Return the (X, Y) coordinate for the center point of the cell that contains the specified text.  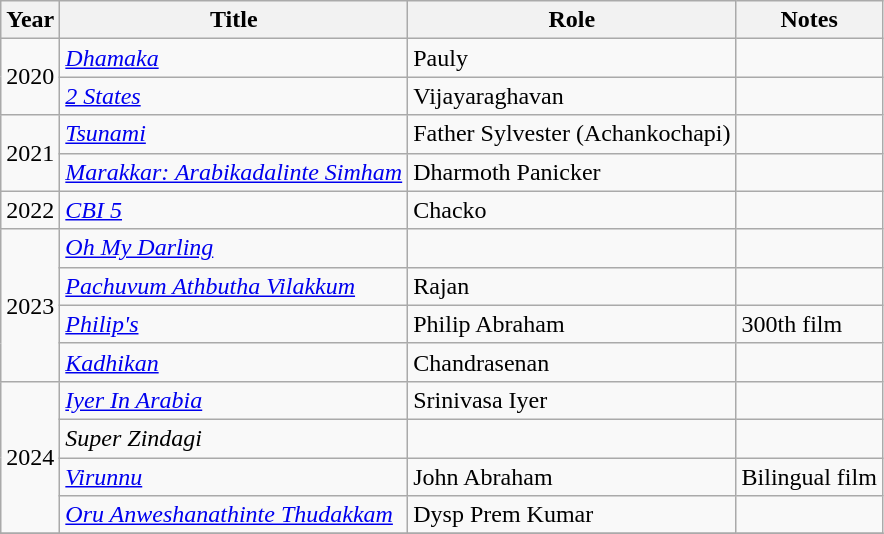
Year (30, 20)
Notes (809, 20)
Role (572, 20)
Pauly (572, 58)
John Abraham (572, 477)
Bilingual film (809, 477)
2 States (234, 96)
Vijayaraghavan (572, 96)
Oh My Darling (234, 248)
Philip Abraham (572, 324)
Kadhikan (234, 362)
Virunnu (234, 477)
Oru Anweshanathinte Thudakkam (234, 515)
Srinivasa Iyer (572, 400)
CBI 5 (234, 210)
Rajan (572, 286)
Chacko (572, 210)
Tsunami (234, 134)
Dhamaka (234, 58)
Dysp Prem Kumar (572, 515)
2022 (30, 210)
Iyer In Arabia (234, 400)
Dharmoth Panicker (572, 172)
Super Zindagi (234, 438)
2020 (30, 77)
300th film (809, 324)
2021 (30, 153)
2023 (30, 305)
Father Sylvester (Achankochapi) (572, 134)
Philip's (234, 324)
Pachuvum Athbutha Vilakkum (234, 286)
Title (234, 20)
Chandrasenan (572, 362)
2024 (30, 457)
Marakkar: Arabikadalinte Simham (234, 172)
